Extract the [x, y] coordinate from the center of the cell holding the provided text.  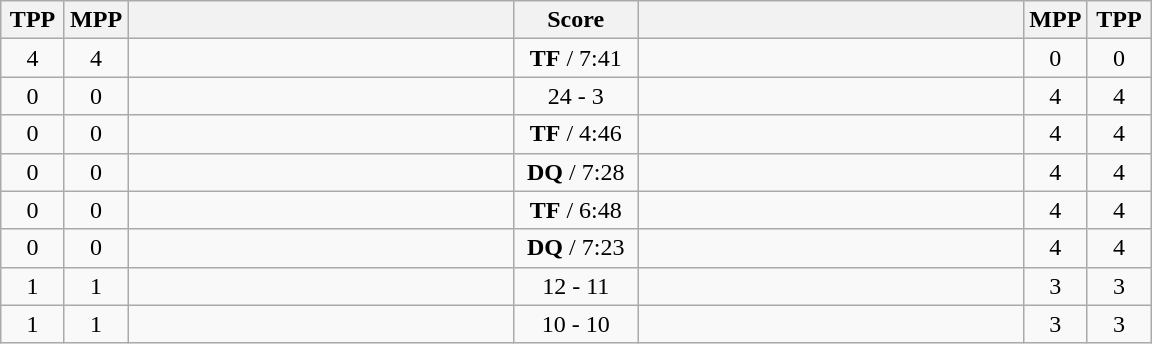
DQ / 7:23 [576, 248]
TF / 7:41 [576, 58]
12 - 11 [576, 286]
10 - 10 [576, 324]
DQ / 7:28 [576, 172]
TF / 4:46 [576, 134]
Score [576, 20]
TF / 6:48 [576, 210]
24 - 3 [576, 96]
